Extract the [x, y] coordinate from the center of the cell holding the provided text.  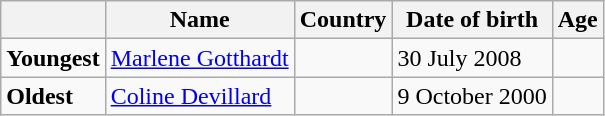
Marlene Gotthardt [200, 58]
30 July 2008 [472, 58]
Name [200, 20]
Coline Devillard [200, 96]
Age [578, 20]
9 October 2000 [472, 96]
Date of birth [472, 20]
Youngest [53, 58]
Country [343, 20]
Oldest [53, 96]
